Detect which cell encompasses the target text, then output its (X, Y) center coordinate. 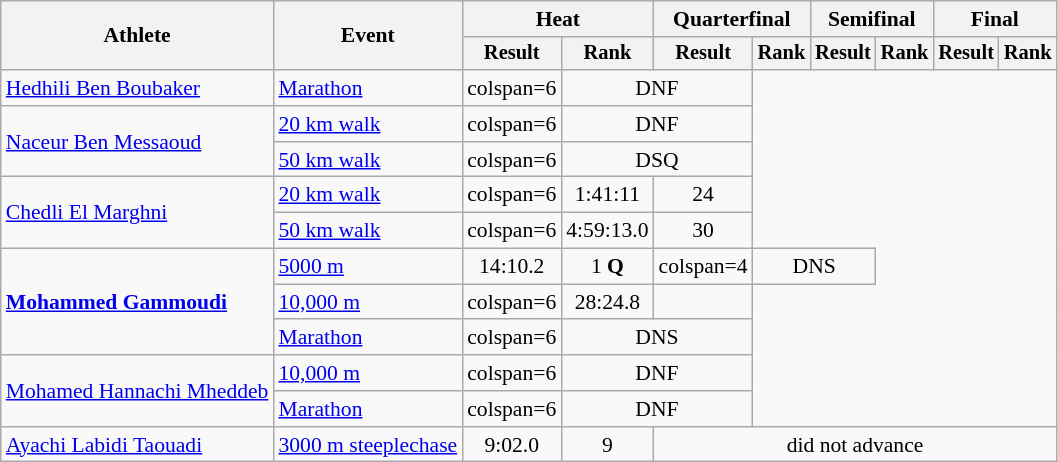
Mohammed Gammoudi (138, 302)
28:24.8 (607, 302)
1 Q (607, 267)
colspan=4 (704, 267)
4:59:13.0 (607, 231)
Event (368, 36)
Final (994, 19)
14:10.2 (512, 267)
Chedli El Marghni (138, 212)
Hedhili Ben Boubaker (138, 88)
Naceur Ben Messaoud (138, 142)
Quarterfinal (732, 19)
Semifinal (872, 19)
Heat (558, 19)
Athlete (138, 36)
5000 m (368, 267)
Mohamed Hannachi Mheddeb (138, 390)
24 (704, 195)
30 (704, 231)
1:41:11 (607, 195)
DSQ (656, 160)
